Determine the (x, y) coordinate at the center of the cell enclosing the given text.  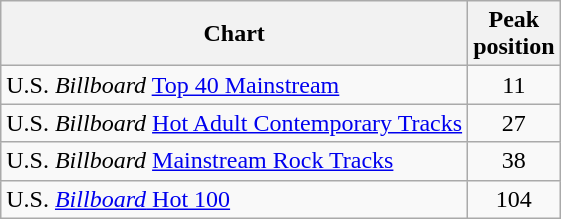
Peakposition (514, 34)
38 (514, 161)
U.S. Billboard Mainstream Rock Tracks (234, 161)
27 (514, 123)
U.S. Billboard Hot Adult Contemporary Tracks (234, 123)
U.S. Billboard Top 40 Mainstream (234, 85)
104 (514, 199)
11 (514, 85)
Chart (234, 34)
U.S. Billboard Hot 100 (234, 199)
